Output the (X, Y) coordinate of the center of the cell containing the given text.  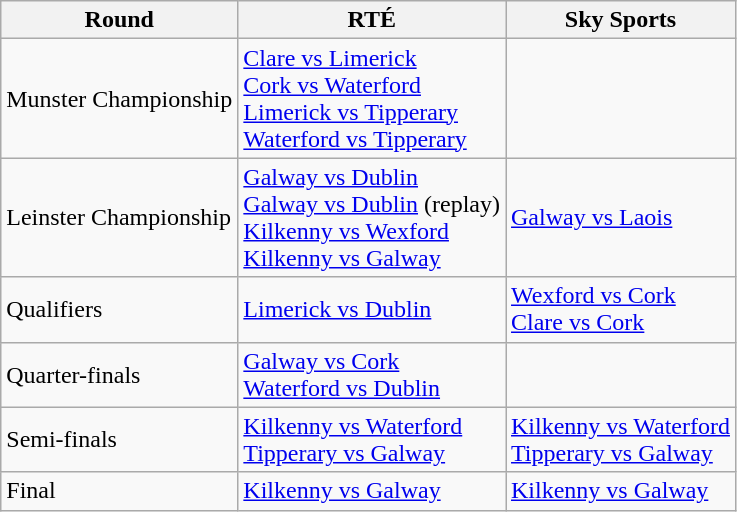
Wexford vs Cork Clare vs Cork (621, 310)
Limerick vs Dublin (372, 310)
Galway vs Dublin Galway vs Dublin (replay)Kilkenny vs WexfordKilkenny vs Galway (372, 218)
Clare vs LimerickCork vs Waterford Limerick vs Tipperary Waterford vs Tipperary (372, 98)
Semi-finals (120, 440)
Quarter-finals (120, 374)
Sky Sports (621, 20)
Qualifiers (120, 310)
RTÉ (372, 20)
Leinster Championship (120, 218)
Munster Championship (120, 98)
Final (120, 491)
Galway vs Cork Waterford vs Dublin (372, 374)
Round (120, 20)
Galway vs Laois (621, 218)
